Provide the [x, y] coordinate of the cell's center where the given text is located.  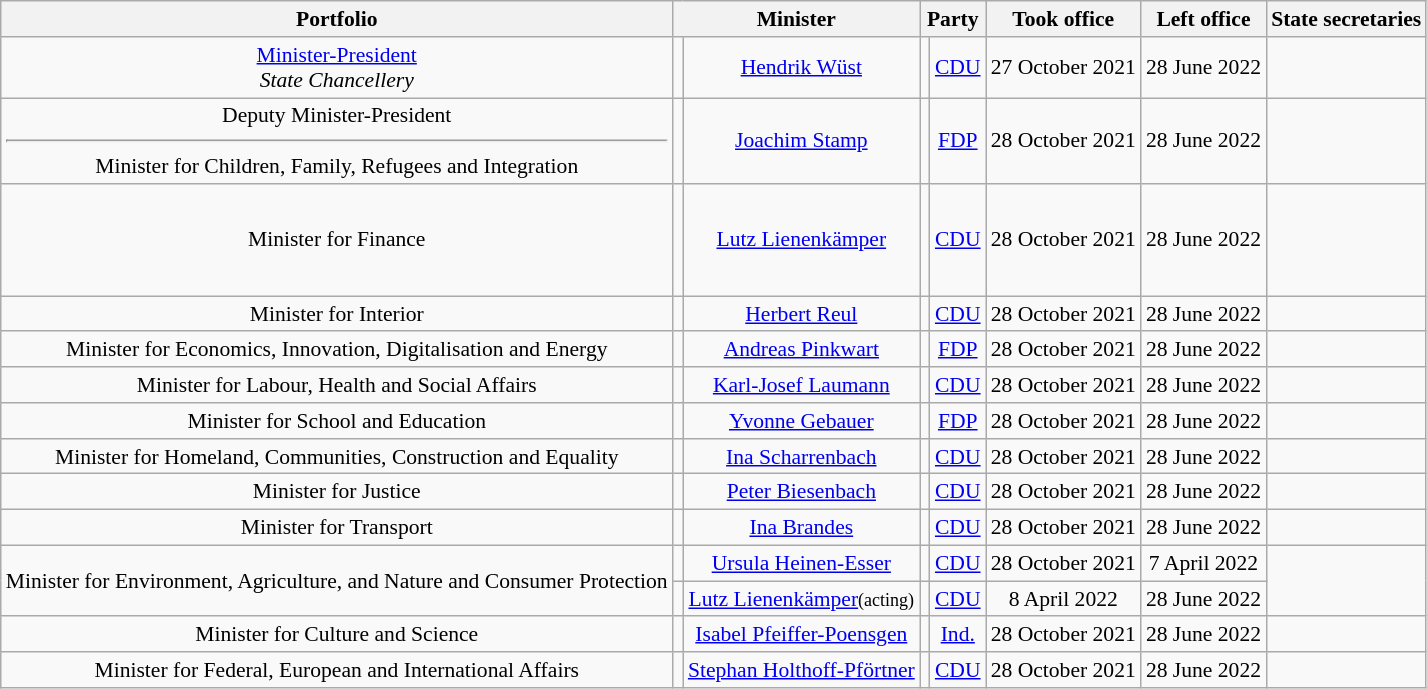
Joachim Stamp [802, 141]
Ursula Heinen-Esser [802, 563]
Minister-PresidentState Chancellery [337, 68]
Party [953, 19]
Minister for School and Education [337, 421]
Ina Scharrenbach [802, 457]
Karl-Josef Laumann [802, 385]
Minister for Culture and Science [337, 635]
Minister for Finance [337, 240]
7 April 2022 [1204, 563]
Stephan Holthoff-Pförtner [802, 670]
Left office [1204, 19]
Minister for Interior [337, 314]
Minister [796, 19]
Took office [1064, 19]
Minister for Environment, Agriculture, and Nature and Consumer Protection [337, 580]
Ina Brandes [802, 528]
8 April 2022 [1064, 599]
Minister for Justice [337, 492]
Hendrik Wüst [802, 68]
Lutz Lienenkämper [802, 240]
Yvonne Gebauer [802, 421]
Andreas Pinkwart [802, 350]
Herbert Reul [802, 314]
Minister for Homeland, Communities, Construction and Equality [337, 457]
Minister for Economics, Innovation, Digitalisation and Energy [337, 350]
Minister for Federal, European and International Affairs [337, 670]
Deputy Minister-PresidentMinister for Children, Family, Refugees and Integration [337, 141]
27 October 2021 [1064, 68]
Peter Biesenbach [802, 492]
Ind. [958, 635]
Minister for Labour, Health and Social Affairs [337, 385]
Lutz Lienenkämper(acting) [802, 599]
Minister for Transport [337, 528]
Isabel Pfeiffer-Poensgen [802, 635]
State secretaries [1346, 19]
Portfolio [337, 19]
